From the cell containing the given text, extract its center point as (x, y) coordinate. 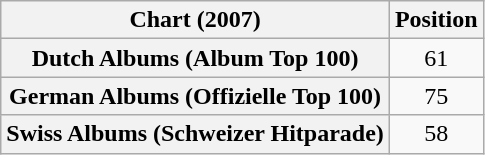
58 (436, 134)
61 (436, 58)
Dutch Albums (Album Top 100) (196, 58)
German Albums (Offizielle Top 100) (196, 96)
75 (436, 96)
Position (436, 20)
Swiss Albums (Schweizer Hitparade) (196, 134)
Chart (2007) (196, 20)
